Pinpoint the cell where the given text exists, returning its [x, y] midpoint coordinate. 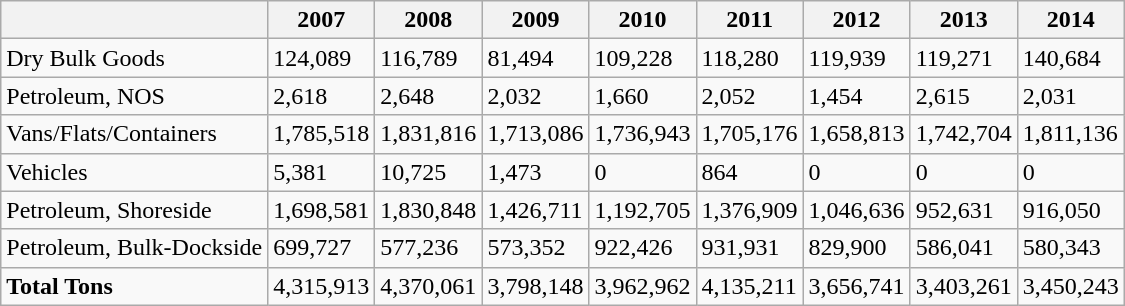
124,089 [322, 58]
1,192,705 [642, 210]
5,381 [322, 172]
4,315,913 [322, 286]
2012 [856, 20]
81,494 [536, 58]
1,811,136 [1070, 134]
4,370,061 [428, 286]
119,939 [856, 58]
2,615 [964, 96]
1,785,518 [322, 134]
Petroleum, NOS [134, 96]
1,426,711 [536, 210]
577,236 [428, 248]
1,046,636 [856, 210]
699,727 [322, 248]
829,900 [856, 248]
116,789 [428, 58]
Petroleum, Shoreside [134, 210]
1,830,848 [428, 210]
2,052 [750, 96]
Petroleum, Bulk-Dockside [134, 248]
1,454 [856, 96]
2013 [964, 20]
109,228 [642, 58]
3,798,148 [536, 286]
Dry Bulk Goods [134, 58]
916,050 [1070, 210]
2011 [750, 20]
1,698,581 [322, 210]
580,343 [1070, 248]
2,031 [1070, 96]
4,135,211 [750, 286]
1,473 [536, 172]
952,631 [964, 210]
Vans/Flats/Containers [134, 134]
2008 [428, 20]
2007 [322, 20]
1,705,176 [750, 134]
1,742,704 [964, 134]
2009 [536, 20]
3,403,261 [964, 286]
2,648 [428, 96]
922,426 [642, 248]
864 [750, 172]
10,725 [428, 172]
573,352 [536, 248]
2010 [642, 20]
Total Tons [134, 286]
1,713,086 [536, 134]
3,450,243 [1070, 286]
119,271 [964, 58]
140,684 [1070, 58]
586,041 [964, 248]
Vehicles [134, 172]
1,660 [642, 96]
1,658,813 [856, 134]
1,736,943 [642, 134]
931,931 [750, 248]
2014 [1070, 20]
1,376,909 [750, 210]
1,831,816 [428, 134]
2,032 [536, 96]
2,618 [322, 96]
3,962,962 [642, 286]
118,280 [750, 58]
3,656,741 [856, 286]
